Provide the [x, y] coordinate of the cell's center where the given text is located.  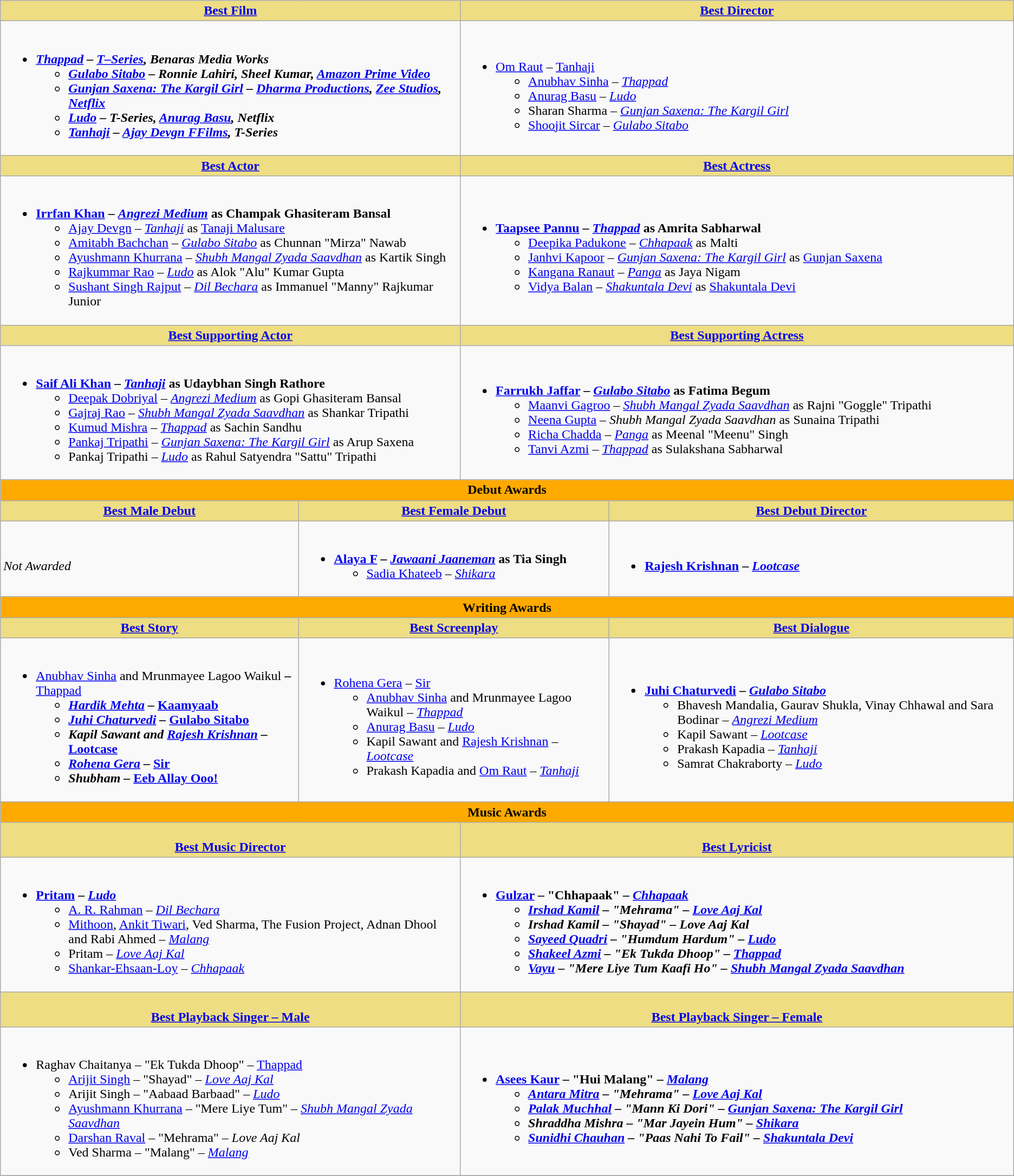
Best Film [231, 11]
Writing Awards [507, 607]
Alaya F – Jawaani Jaaneman as Tia SinghSadia Khateeb – Shikara [454, 559]
Best Lyricist [737, 840]
Best Director [737, 11]
Best Actor [231, 166]
Best Story [149, 628]
Best Playback Singer – Female [737, 1009]
Best Female Debut [454, 511]
Best Playback Singer – Male [231, 1009]
Music Awards [507, 812]
Best Debut Director [811, 511]
Best Male Debut [149, 511]
Debut Awards [507, 490]
Best Music Director [231, 840]
Best Dialogue [811, 628]
Om Raut – TanhajiAnubhav Sinha – ThappadAnurag Basu – LudoSharan Sharma – Gunjan Saxena: The Kargil GirlShoojit Sircar – Gulabo Sitabo [737, 88]
Not Awarded [149, 559]
Best Supporting Actress [737, 335]
Best Actress [737, 166]
Rajesh Krishnan – Lootcase [811, 559]
Best Supporting Actor [231, 335]
Best Screenplay [454, 628]
